Extract the [x, y] coordinate from the center of the cell holding the provided text.  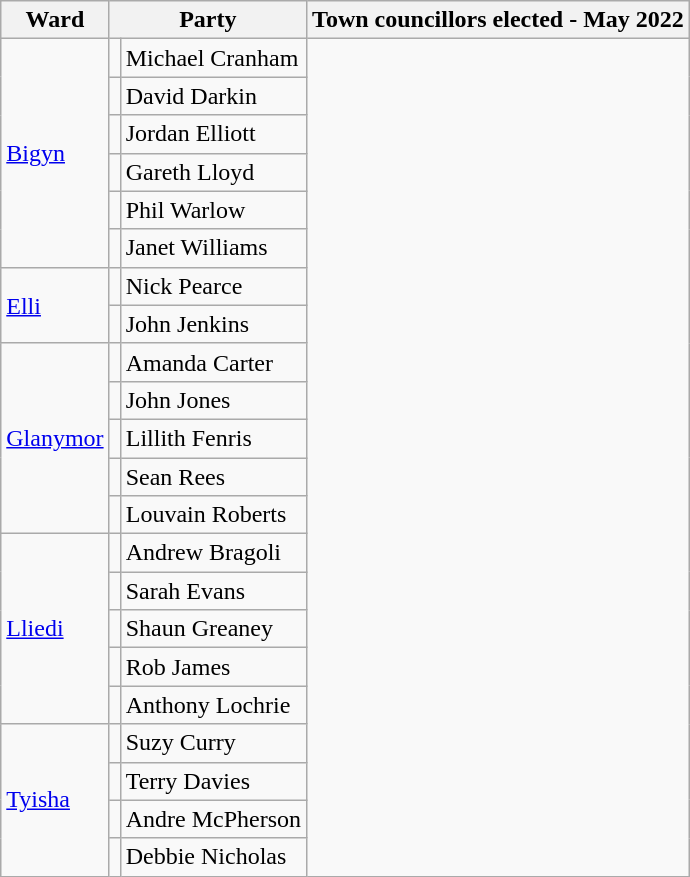
Elli [55, 305]
Shaun Greaney [213, 629]
Sarah Evans [213, 591]
Phil Warlow [213, 210]
Michael Cranham [213, 58]
Jordan Elliott [213, 134]
Lillith Fenris [213, 438]
Lliedi [55, 629]
John Jones [213, 400]
Andrew Bragoli [213, 553]
Janet Williams [213, 248]
Rob James [213, 667]
Nick Pearce [213, 286]
John Jenkins [213, 324]
Sean Rees [213, 477]
Bigyn [55, 153]
Anthony Lochrie [213, 705]
Terry Davies [213, 781]
Debbie Nicholas [213, 857]
Ward [55, 20]
David Darkin [213, 96]
Town councillors elected - May 2022 [498, 20]
Louvain Roberts [213, 515]
Gareth Lloyd [213, 172]
Glanymor [55, 438]
Party [208, 20]
Amanda Carter [213, 362]
Andre McPherson [213, 819]
Suzy Curry [213, 743]
Tyisha [55, 800]
